Provide the (x, y) coordinate of the cell's center where the given text is located.  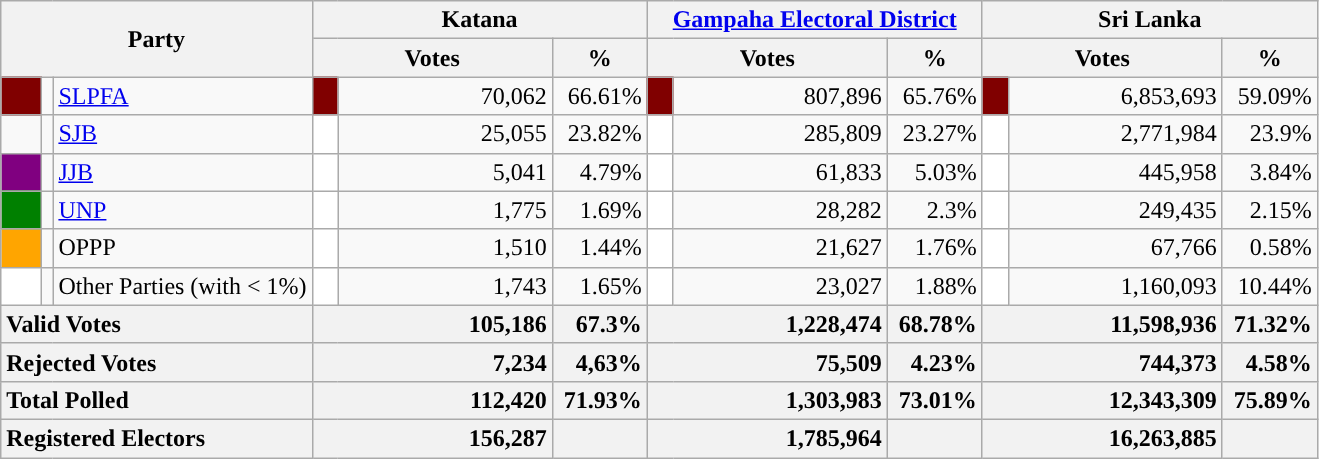
OPPP (182, 248)
70,062 (445, 96)
UNP (182, 210)
3.84% (1270, 172)
1.88% (934, 286)
Rejected Votes (156, 362)
67.3% (600, 324)
25,055 (445, 134)
1,303,983 (767, 400)
Sri Lanka (1150, 20)
10.44% (1270, 286)
SLPFA (182, 96)
16,263,885 (1102, 438)
112,420 (432, 400)
1,228,474 (767, 324)
Katana (480, 20)
2.15% (1270, 210)
71.32% (1270, 324)
23.9% (1270, 134)
59.09% (1270, 96)
2.3% (934, 210)
12,343,309 (1102, 400)
28,282 (780, 210)
445,958 (1115, 172)
1,775 (445, 210)
1,785,964 (767, 438)
Registered Electors (156, 438)
2,771,984 (1115, 134)
285,809 (780, 134)
JJB (182, 172)
Party (156, 39)
68.78% (934, 324)
5.03% (934, 172)
75,509 (767, 362)
71.93% (600, 400)
7,234 (432, 362)
1.69% (600, 210)
807,896 (780, 96)
Gampaha Electoral District (814, 20)
744,373 (1102, 362)
11,598,936 (1102, 324)
1,743 (445, 286)
23.27% (934, 134)
65.76% (934, 96)
23,027 (780, 286)
SJB (182, 134)
4.79% (600, 172)
75.89% (1270, 400)
67,766 (1115, 248)
Total Polled (156, 400)
249,435 (1115, 210)
5,041 (445, 172)
1.44% (600, 248)
66.61% (600, 96)
1.76% (934, 248)
1,160,093 (1115, 286)
1.65% (600, 286)
0.58% (1270, 248)
61,833 (780, 172)
4,63% (600, 362)
6,853,693 (1115, 96)
Other Parties (with < 1%) (182, 286)
73.01% (934, 400)
23.82% (600, 134)
4.58% (1270, 362)
156,287 (432, 438)
Valid Votes (156, 324)
4.23% (934, 362)
1,510 (445, 248)
105,186 (432, 324)
21,627 (780, 248)
